Locate the cell with the specified text and output its (x, y) center coordinate. 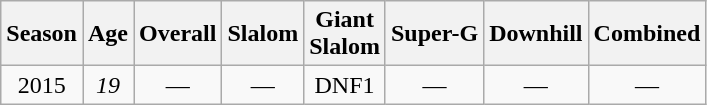
Season (42, 34)
Slalom (263, 34)
DNF1 (345, 85)
Overall (178, 34)
Downhill (536, 34)
Age (108, 34)
Combined (647, 34)
2015 (42, 85)
GiantSlalom (345, 34)
19 (108, 85)
Super-G (434, 34)
